Capture the cell that displays the provided text and extract its [x, y] central coordinate. 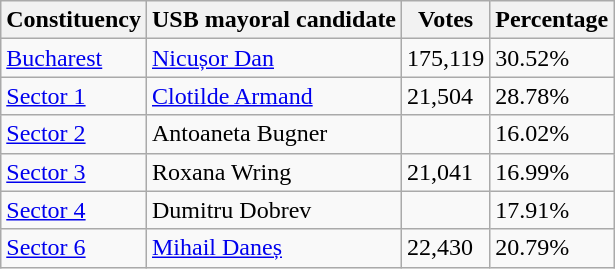
17.91% [552, 210]
Bucharest [74, 58]
Sector 1 [74, 96]
Mihail Daneș [274, 248]
30.52% [552, 58]
22,430 [446, 248]
16.99% [552, 172]
Constituency [74, 20]
20.79% [552, 248]
175,119 [446, 58]
USB mayoral candidate [274, 20]
Sector 2 [74, 134]
21,041 [446, 172]
16.02% [552, 134]
Sector 6 [74, 248]
Roxana Wring [274, 172]
Sector 4 [74, 210]
Votes [446, 20]
Dumitru Dobrev [274, 210]
Percentage [552, 20]
Clotilde Armand [274, 96]
Nicușor Dan [274, 58]
Antoaneta Bugner [274, 134]
21,504 [446, 96]
Sector 3 [74, 172]
28.78% [552, 96]
